Return [X, Y] of the center of cell containing provided text 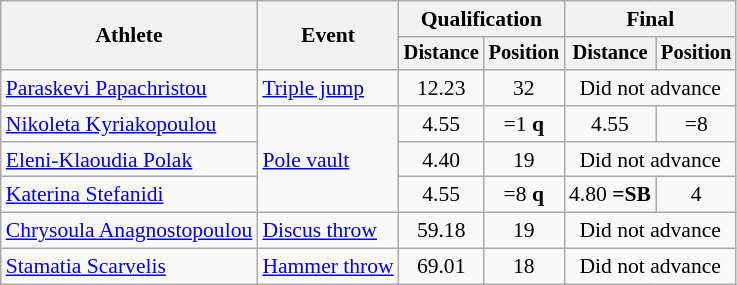
Qualification [482, 19]
Discus throw [328, 231]
Final [650, 19]
12.23 [442, 88]
Katerina Stefanidi [130, 195]
4.80 =SB [610, 195]
Nikoleta Kyriakopoulou [130, 124]
Athlete [130, 36]
Triple jump [328, 88]
Chrysoula Anagnostopoulou [130, 231]
Pole vault [328, 160]
32 [524, 88]
Hammer throw [328, 267]
69.01 [442, 267]
=1 q [524, 124]
59.18 [442, 231]
Event [328, 36]
18 [524, 267]
=8 [696, 124]
4.40 [442, 160]
=8 q [524, 195]
4 [696, 195]
Paraskevi Papachristou [130, 88]
Stamatia Scarvelis [130, 267]
Eleni-Klaoudia Polak [130, 160]
